Detect which cell encompasses the target text, then output its (X, Y) center coordinate. 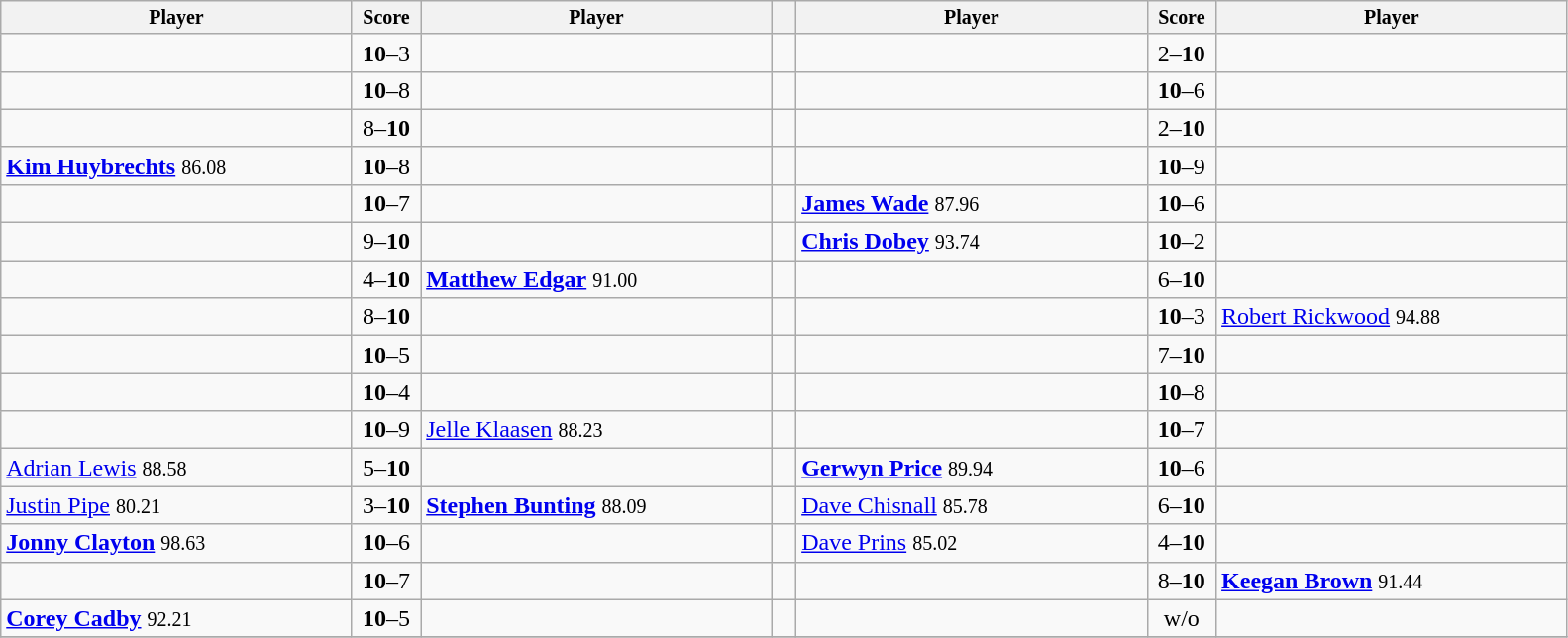
Gerwyn Price 89.94 (972, 468)
Jonny Clayton 98.63 (176, 543)
10–2 (1181, 242)
Keegan Brown 91.44 (1392, 581)
7–10 (1181, 355)
9–10 (386, 242)
Robert Rickwood 94.88 (1392, 317)
Kim Huybrechts 86.08 (176, 165)
Matthew Edgar 91.00 (596, 279)
Chris Dobey 93.74 (972, 242)
James Wade 87.96 (972, 203)
5–10 (386, 468)
Justin Pipe 80.21 (176, 505)
w/o (1181, 618)
Stephen Bunting 88.09 (596, 505)
Jelle Klaasen 88.23 (596, 430)
10–4 (386, 392)
Dave Prins 85.02 (972, 543)
Corey Cadby 92.21 (176, 618)
3–10 (386, 505)
Adrian Lewis 88.58 (176, 468)
Dave Chisnall 85.78 (972, 505)
